Output the [x, y] coordinate of the center of the cell containing the given text.  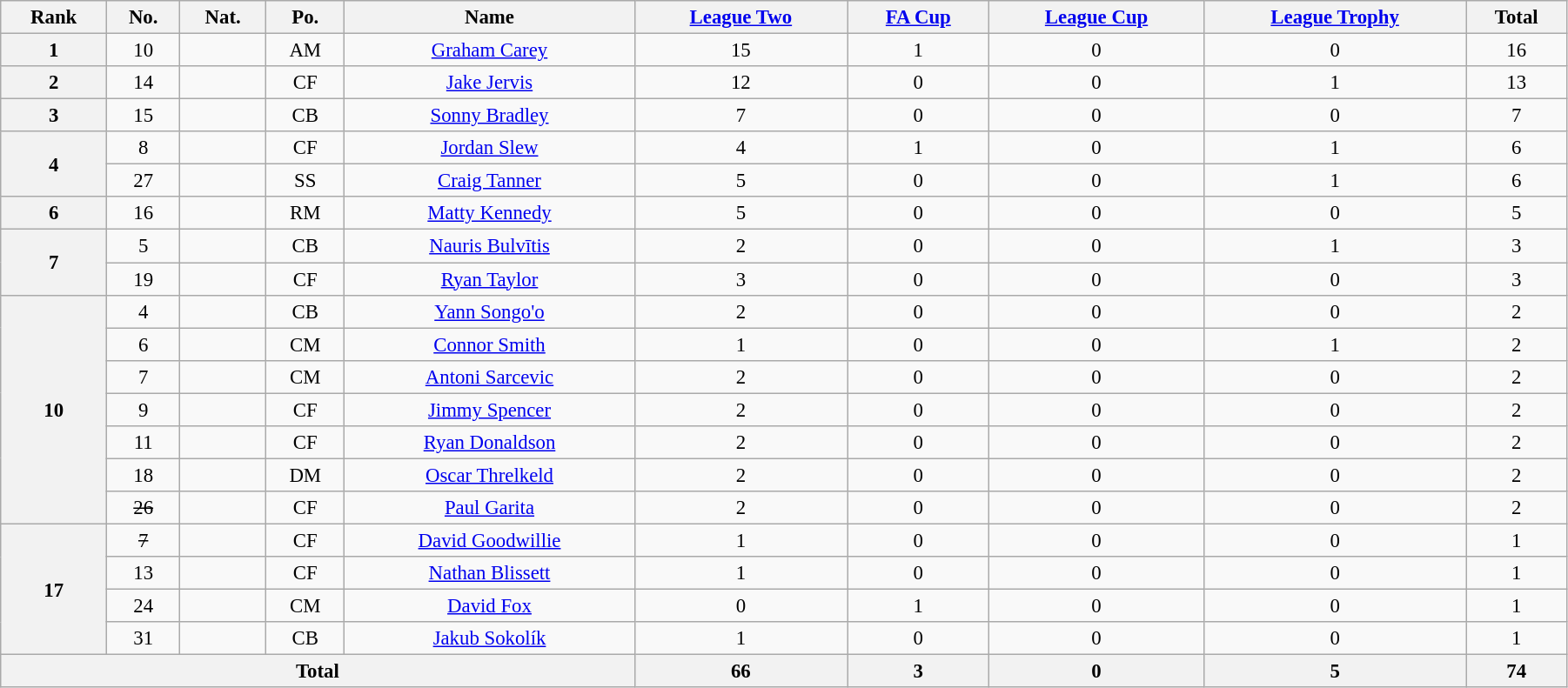
Matty Kennedy [489, 213]
17 [54, 589]
Rank [54, 17]
David Fox [489, 606]
League Two [741, 17]
12 [741, 83]
League Cup [1096, 17]
Yann Songo'o [489, 311]
Paul Garita [489, 508]
Oscar Threlkeld [489, 475]
Nauris Bulvītis [489, 246]
Nathan Blissett [489, 573]
66 [741, 671]
27 [144, 181]
74 [1516, 671]
Ryan Donaldson [489, 443]
8 [144, 148]
18 [144, 475]
Jakub Sokolík [489, 638]
Ryan Taylor [489, 279]
David Goodwillie [489, 540]
Connor Smith [489, 344]
FA Cup [919, 17]
Sonny Bradley [489, 116]
Antoni Sarcevic [489, 377]
DM [305, 475]
31 [144, 638]
League Trophy [1335, 17]
Graham Carey [489, 50]
RM [305, 213]
No. [144, 17]
26 [144, 508]
14 [144, 83]
Po. [305, 17]
Jordan Slew [489, 148]
Craig Tanner [489, 181]
24 [144, 606]
AM [305, 50]
11 [144, 443]
Name [489, 17]
Nat. [223, 17]
Jimmy Spencer [489, 410]
SS [305, 181]
9 [144, 410]
19 [144, 279]
Jake Jervis [489, 83]
